Return [X, Y] of the center of cell containing provided text 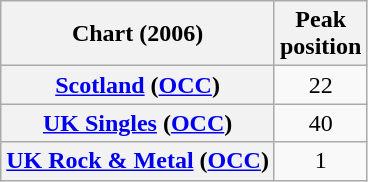
22 [320, 85]
1 [320, 161]
Scotland (OCC) [138, 85]
Peakposition [320, 34]
Chart (2006) [138, 34]
40 [320, 123]
UK Singles (OCC) [138, 123]
UK Rock & Metal (OCC) [138, 161]
